Provide the (x, y) coordinate of the cell's center where the given text is located.  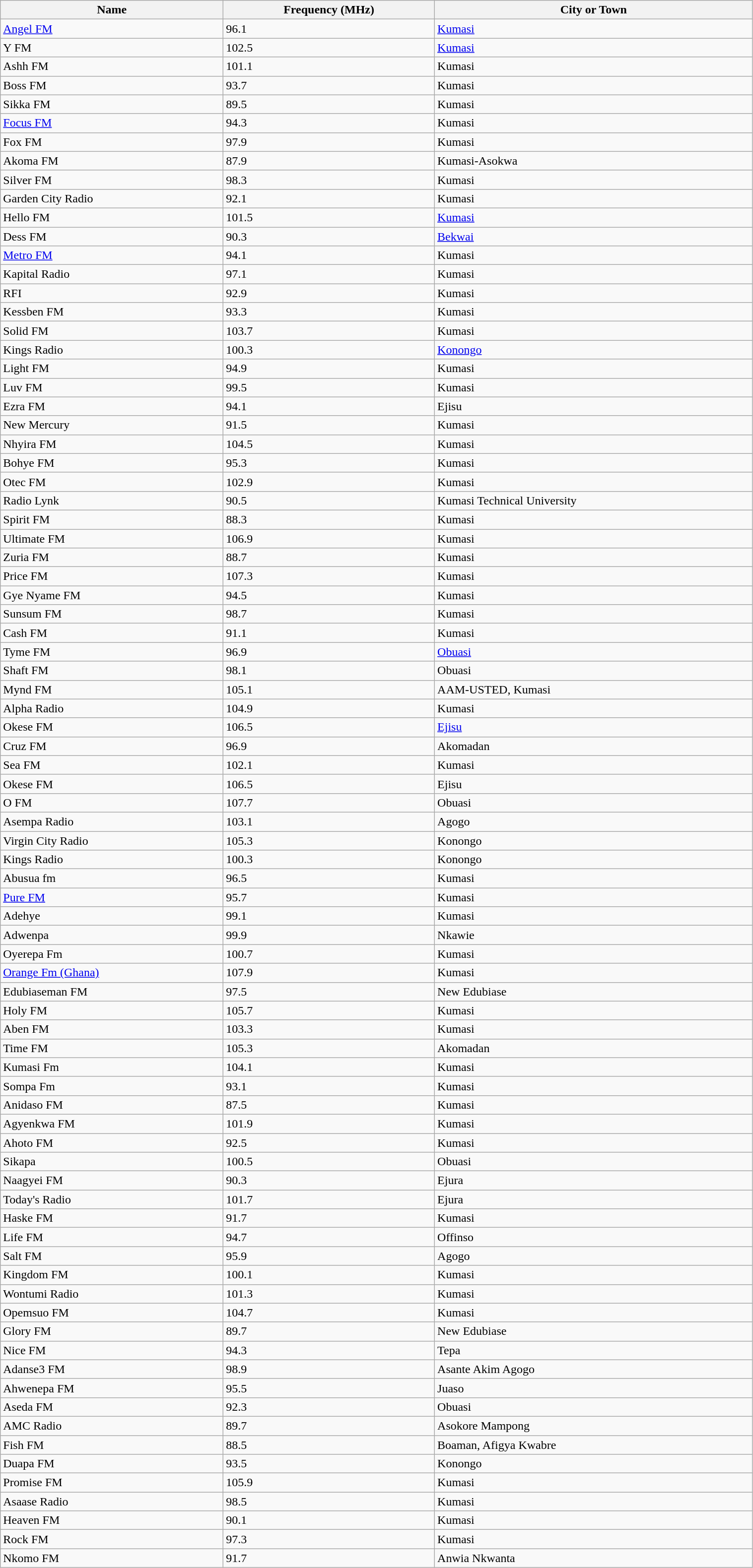
Fish FM (112, 1445)
Bohye FM (112, 463)
Kumasi-Asokwa (594, 161)
95.3 (329, 463)
102.9 (329, 482)
Zuria FM (112, 558)
Kapital Radio (112, 274)
Oyerepa Fm (112, 954)
93.1 (329, 1086)
100.7 (329, 954)
Boss FM (112, 85)
Duapa FM (112, 1464)
87.5 (329, 1105)
92.1 (329, 198)
Promise FM (112, 1483)
Kumasi Fm (112, 1067)
101.7 (329, 1199)
Silver FM (112, 180)
Asokore Mampong (594, 1426)
Rock FM (112, 1539)
91.1 (329, 633)
Cash FM (112, 633)
Adwenpa (112, 935)
87.9 (329, 161)
94.5 (329, 595)
102.1 (329, 765)
Aben FM (112, 1029)
Frequency (MHz) (329, 10)
Today's Radio (112, 1199)
Dess FM (112, 237)
Boaman, Afigya Kwabre (594, 1445)
Juaso (594, 1388)
Name (112, 10)
Fox FM (112, 142)
97.9 (329, 142)
Bekwai (594, 237)
93.5 (329, 1464)
City or Town (594, 10)
AAM-USTED, Kumasi (594, 690)
Garden City Radio (112, 198)
94.7 (329, 1237)
88.5 (329, 1445)
92.3 (329, 1407)
88.3 (329, 519)
90.1 (329, 1520)
95.5 (329, 1388)
Sompa Fm (112, 1086)
Ultimate FM (112, 538)
Glory FM (112, 1331)
101.9 (329, 1124)
95.7 (329, 897)
Hello FM (112, 217)
Price FM (112, 576)
New Mercury (112, 425)
Tepa (594, 1350)
93.3 (329, 312)
92.9 (329, 293)
Asempa Radio (112, 821)
97.3 (329, 1539)
Shaft FM (112, 671)
99.1 (329, 916)
Wontumi Radio (112, 1294)
100.1 (329, 1275)
Alpha Radio (112, 708)
Time FM (112, 1048)
Kessben FM (112, 312)
98.3 (329, 180)
92.5 (329, 1142)
107.9 (329, 973)
Pure FM (112, 897)
106.9 (329, 538)
Naagyei FM (112, 1181)
104.7 (329, 1313)
103.1 (329, 821)
Adanse3 FM (112, 1369)
Otec FM (112, 482)
Radio Lynk (112, 501)
Ezra FM (112, 406)
Kumasi Technical University (594, 501)
Focus FM (112, 123)
Ahwenepa FM (112, 1388)
105.7 (329, 1010)
Virgin City Radio (112, 841)
Luv FM (112, 387)
Mynd FM (112, 690)
105.9 (329, 1483)
Opemsuo FM (112, 1313)
95.9 (329, 1256)
98.1 (329, 671)
Nhyira FM (112, 444)
Nkawie (594, 935)
89.5 (329, 104)
Sea FM (112, 765)
102.5 (329, 48)
Edubiaseman FM (112, 992)
101.1 (329, 66)
Solid FM (112, 331)
107.3 (329, 576)
98.5 (329, 1502)
Nice FM (112, 1350)
Haske FM (112, 1218)
Sikka FM (112, 104)
96.1 (329, 29)
99.9 (329, 935)
104.9 (329, 708)
Gye Nyame FM (112, 595)
Adehye (112, 916)
101.3 (329, 1294)
103.3 (329, 1029)
Angel FM (112, 29)
Asaase Radio (112, 1502)
98.9 (329, 1369)
Ashh FM (112, 66)
97.5 (329, 992)
Kingdom FM (112, 1275)
Cruz FM (112, 746)
101.5 (329, 217)
Holy FM (112, 1010)
105.1 (329, 690)
Sunsum FM (112, 614)
Salt FM (112, 1256)
Tyme FM (112, 652)
Offinso (594, 1237)
Aseda FM (112, 1407)
Nkomo FM (112, 1558)
Anidaso FM (112, 1105)
104.5 (329, 444)
88.7 (329, 558)
O FM (112, 803)
Spirit FM (112, 519)
AMC Radio (112, 1426)
Anwia Nkwanta (594, 1558)
Light FM (112, 369)
Agyenkwa FM (112, 1124)
96.5 (329, 878)
94.9 (329, 369)
Life FM (112, 1237)
91.5 (329, 425)
Sikapa (112, 1162)
Heaven FM (112, 1520)
Akoma FM (112, 161)
98.7 (329, 614)
103.7 (329, 331)
Ahoto FM (112, 1142)
Y FM (112, 48)
Asante Akim Agogo (594, 1369)
99.5 (329, 387)
93.7 (329, 85)
RFI (112, 293)
Orange Fm (Ghana) (112, 973)
104.1 (329, 1067)
Metro FM (112, 255)
97.1 (329, 274)
107.7 (329, 803)
100.5 (329, 1162)
90.5 (329, 501)
Abusua fm (112, 878)
